Output the [X, Y] coordinate of the center of the cell containing the given text.  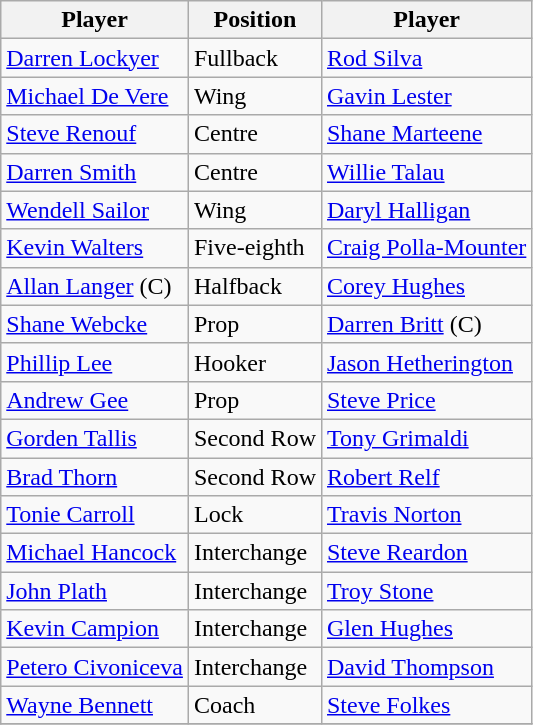
Halfback [254, 286]
Petero Civoniceva [95, 667]
John Plath [95, 591]
Allan Langer (C) [95, 286]
Position [254, 20]
Gavin Lester [426, 96]
Darren Lockyer [95, 58]
Gorden Tallis [95, 438]
Wayne Bennett [95, 705]
Brad Thorn [95, 477]
Tonie Carroll [95, 515]
Steve Renouf [95, 134]
Jason Hetherington [426, 362]
Michael Hancock [95, 553]
Lock [254, 515]
Rod Silva [426, 58]
Steve Price [426, 400]
Craig Polla-Mounter [426, 248]
Corey Hughes [426, 286]
Five-eighth [254, 248]
Kevin Campion [95, 629]
Shane Marteene [426, 134]
Tony Grimaldi [426, 438]
Steve Folkes [426, 705]
Steve Reardon [426, 553]
Phillip Lee [95, 362]
Shane Webcke [95, 324]
Robert Relf [426, 477]
Daryl Halligan [426, 210]
Fullback [254, 58]
Troy Stone [426, 591]
Andrew Gee [95, 400]
Coach [254, 705]
Wendell Sailor [95, 210]
Kevin Walters [95, 248]
Hooker [254, 362]
Willie Talau [426, 172]
Travis Norton [426, 515]
Darren Smith [95, 172]
Glen Hughes [426, 629]
Michael De Vere [95, 96]
Darren Britt (C) [426, 324]
David Thompson [426, 667]
